Capture the cell that displays the provided text and extract its [x, y] central coordinate. 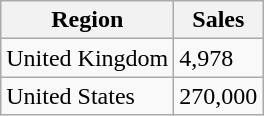
Region [88, 20]
Sales [218, 20]
4,978 [218, 58]
United States [88, 96]
United Kingdom [88, 58]
270,000 [218, 96]
